Provide the (X, Y) coordinate of the cell's center where the given text is located.  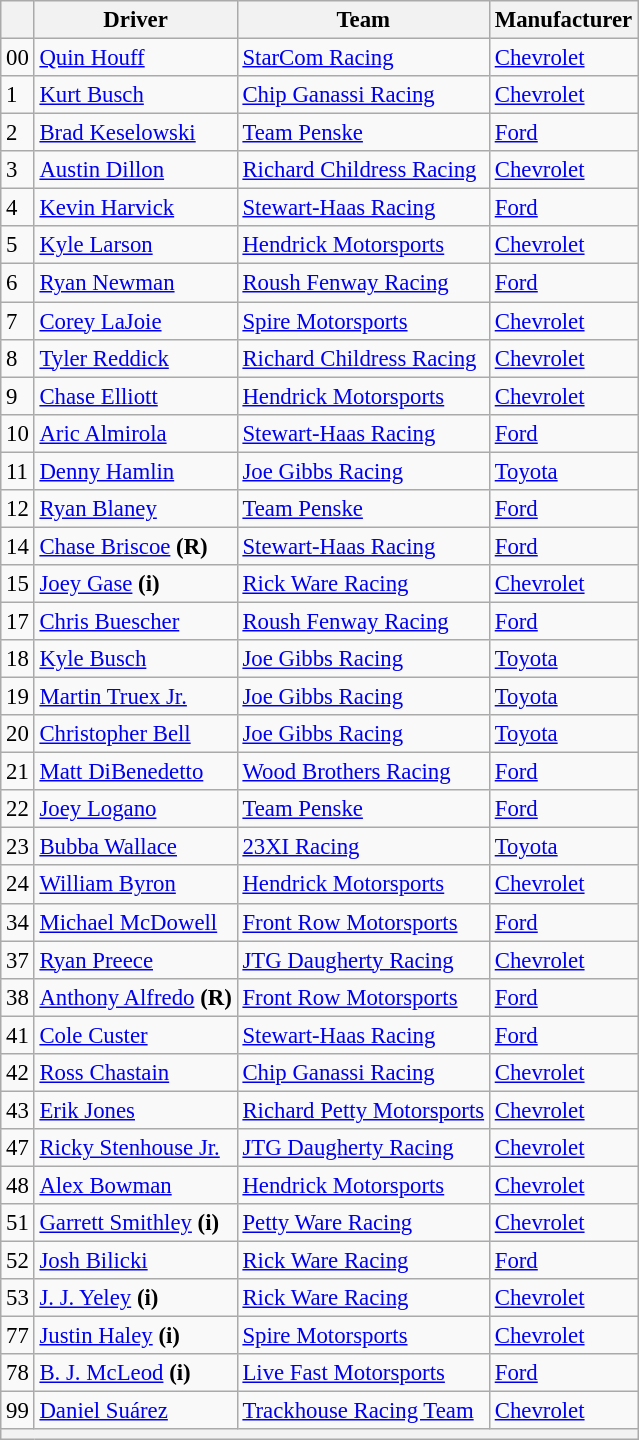
Denny Hamlin (136, 471)
23XI Racing (363, 847)
Chris Buescher (136, 621)
11 (18, 471)
99 (18, 1411)
7 (18, 321)
22 (18, 809)
Anthony Alfredo (R) (136, 997)
Garrett Smithley (i) (136, 1223)
19 (18, 697)
Brad Keselowski (136, 133)
20 (18, 734)
Kyle Larson (136, 245)
Aric Almirola (136, 433)
Kurt Busch (136, 95)
Team (363, 20)
Tyler Reddick (136, 358)
Daniel Suárez (136, 1411)
Chase Briscoe (R) (136, 546)
B. J. McLeod (i) (136, 1373)
Richard Petty Motorsports (363, 1110)
41 (18, 1035)
Justin Haley (i) (136, 1336)
Christopher Bell (136, 734)
Quin Houff (136, 58)
5 (18, 245)
Bubba Wallace (136, 847)
Wood Brothers Racing (363, 772)
47 (18, 1148)
Joey Gase (i) (136, 584)
Ryan Preece (136, 960)
21 (18, 772)
Ross Chastain (136, 1073)
15 (18, 584)
4 (18, 208)
Ricky Stenhouse Jr. (136, 1148)
StarCom Racing (363, 58)
38 (18, 997)
Live Fast Motorsports (363, 1373)
Ryan Newman (136, 283)
Alex Bowman (136, 1185)
Joey Logano (136, 809)
77 (18, 1336)
34 (18, 922)
Michael McDowell (136, 922)
37 (18, 960)
Chase Elliott (136, 396)
2 (18, 133)
48 (18, 1185)
9 (18, 396)
78 (18, 1373)
Ryan Blaney (136, 509)
12 (18, 509)
53 (18, 1298)
1 (18, 95)
3 (18, 170)
52 (18, 1261)
Trackhouse Racing Team (363, 1411)
William Byron (136, 885)
Petty Ware Racing (363, 1223)
Kevin Harvick (136, 208)
Josh Bilicki (136, 1261)
10 (18, 433)
Corey LaJoie (136, 321)
24 (18, 885)
18 (18, 659)
J. J. Yeley (i) (136, 1298)
Cole Custer (136, 1035)
6 (18, 283)
Manufacturer (563, 20)
42 (18, 1073)
17 (18, 621)
51 (18, 1223)
Matt DiBenedetto (136, 772)
Driver (136, 20)
8 (18, 358)
23 (18, 847)
Martin Truex Jr. (136, 697)
Austin Dillon (136, 170)
14 (18, 546)
Erik Jones (136, 1110)
Kyle Busch (136, 659)
00 (18, 58)
43 (18, 1110)
